Output the [x, y] coordinate of the center of the cell containing the given text.  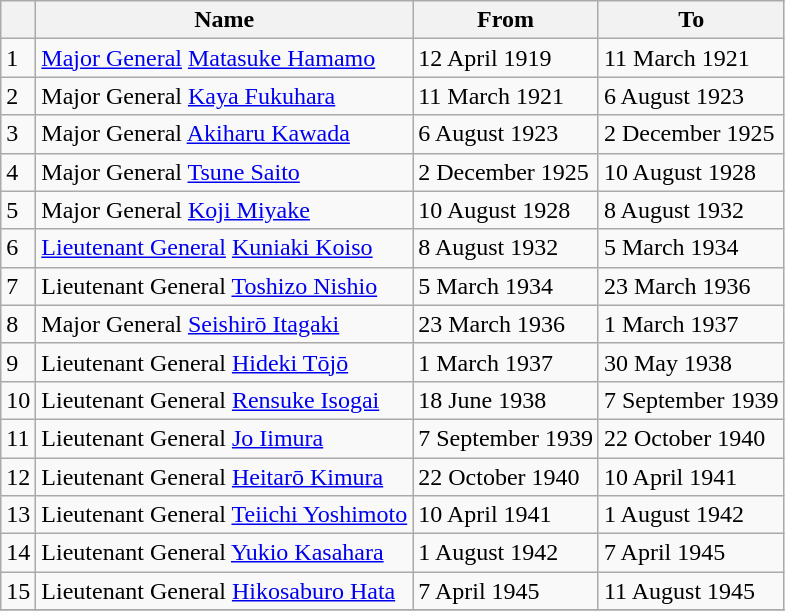
Name [224, 20]
Major General Seishirō Itagaki [224, 324]
5 [18, 210]
15 [18, 591]
9 [18, 362]
Major General Kaya Fukuhara [224, 96]
Major General Tsune Saito [224, 172]
3 [18, 134]
Lieutenant General Yukio Kasahara [224, 553]
Major General Akiharu Kawada [224, 134]
Major General Matasuke Hamamo [224, 58]
To [691, 20]
11 August 1945 [691, 591]
7 [18, 286]
2 [18, 96]
18 June 1938 [506, 400]
Lieutenant General Hikosaburo Hata [224, 591]
Lieutenant General Hideki Tōjō [224, 362]
Lieutenant General Heitarō Kimura [224, 477]
4 [18, 172]
30 May 1938 [691, 362]
11 [18, 438]
From [506, 20]
Lieutenant General Kuniaki Koiso [224, 248]
Lieutenant General Toshizo Nishio [224, 286]
1 [18, 58]
Lieutenant General Jo Iimura [224, 438]
13 [18, 515]
12 [18, 477]
6 [18, 248]
14 [18, 553]
8 [18, 324]
10 [18, 400]
Lieutenant General Teiichi Yoshimoto [224, 515]
Lieutenant General Rensuke Isogai [224, 400]
Major General Koji Miyake [224, 210]
12 April 1919 [506, 58]
